Determine the [x, y] coordinate at the center of the cell enclosing the given text.  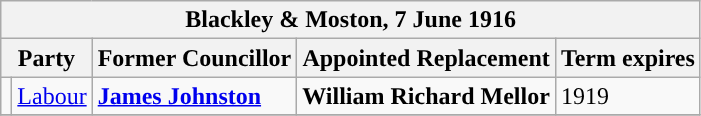
James Johnston [194, 96]
Blackley & Moston, 7 June 1916 [351, 20]
Appointed Replacement [426, 58]
Term expires [628, 58]
Labour [52, 96]
William Richard Mellor [426, 96]
Party [46, 58]
1919 [628, 96]
Former Councillor [194, 58]
